Find where the given text appears and provide that cell's center as [x, y] coordinate. 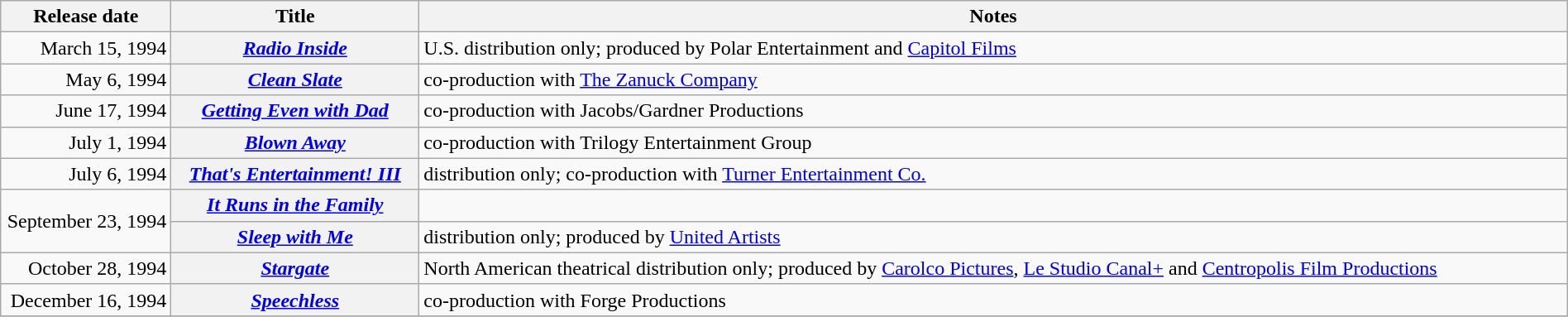
co-production with Jacobs/Gardner Productions [993, 111]
distribution only; co-production with Turner Entertainment Co. [993, 174]
March 15, 1994 [86, 48]
May 6, 1994 [86, 79]
Sleep with Me [295, 237]
co-production with Forge Productions [993, 300]
Speechless [295, 300]
June 17, 1994 [86, 111]
Clean Slate [295, 79]
December 16, 1994 [86, 300]
U.S. distribution only; produced by Polar Entertainment and Capitol Films [993, 48]
July 6, 1994 [86, 174]
Blown Away [295, 142]
Getting Even with Dad [295, 111]
July 1, 1994 [86, 142]
October 28, 1994 [86, 268]
Notes [993, 17]
distribution only; produced by United Artists [993, 237]
co-production with The Zanuck Company [993, 79]
North American theatrical distribution only; produced by Carolco Pictures, Le Studio Canal+ and Centropolis Film Productions [993, 268]
That's Entertainment! III [295, 174]
September 23, 1994 [86, 221]
Stargate [295, 268]
Release date [86, 17]
co-production with Trilogy Entertainment Group [993, 142]
Radio Inside [295, 48]
Title [295, 17]
It Runs in the Family [295, 205]
